For the text-containing cell, return its midpoint in (X, Y) coordinate format. 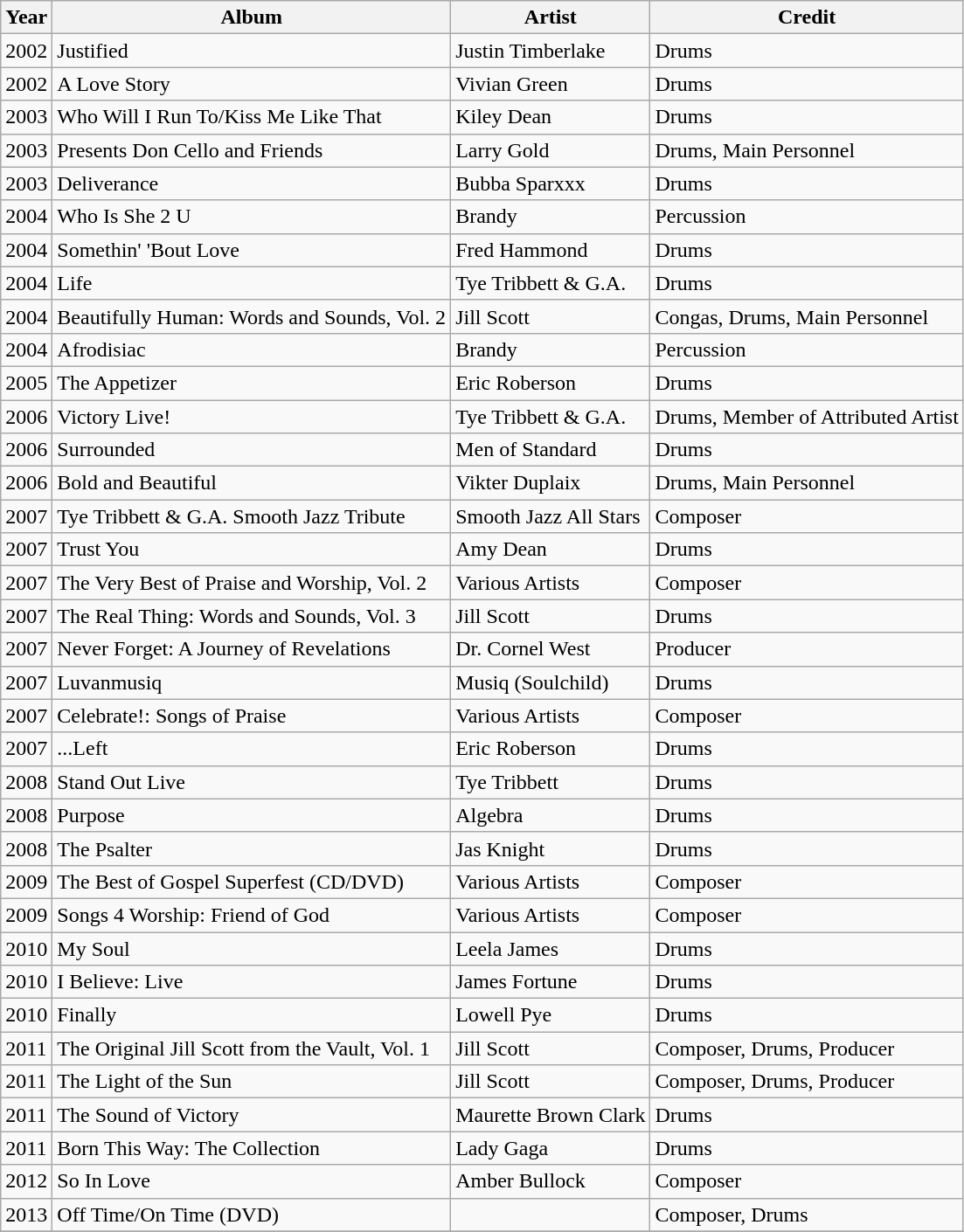
Men of Standard (551, 450)
Trust You (252, 550)
Somethin' 'Bout Love (252, 250)
Algebra (551, 815)
Producer (807, 649)
Year (26, 17)
Drums, Member of Attributed Artist (807, 417)
Dr. Cornel West (551, 649)
Maurette Brown Clark (551, 1115)
Stand Out Live (252, 782)
Composer, Drums (807, 1215)
Musiq (Soulchild) (551, 682)
Artist (551, 17)
Vivian Green (551, 84)
2005 (26, 383)
A Love Story (252, 84)
Credit (807, 17)
Lowell Pye (551, 1015)
Afrodisiac (252, 350)
Smooth Jazz All Stars (551, 516)
Vikter Duplaix (551, 483)
2012 (26, 1181)
Purpose (252, 815)
The Very Best of Praise and Worship, Vol. 2 (252, 583)
Lady Gaga (551, 1148)
Bold and Beautiful (252, 483)
Born This Way: The Collection (252, 1148)
The Original Jill Scott from the Vault, Vol. 1 (252, 1049)
Justin Timberlake (551, 51)
2013 (26, 1215)
James Fortune (551, 982)
Amy Dean (551, 550)
Never Forget: A Journey of Revelations (252, 649)
Luvanmusiq (252, 682)
Congas, Drums, Main Personnel (807, 316)
The Sound of Victory (252, 1115)
Tye Tribbett & G.A. Smooth Jazz Tribute (252, 516)
Who Will I Run To/Kiss Me Like That (252, 117)
The Appetizer (252, 383)
My Soul (252, 948)
Life (252, 283)
Celebrate!: Songs of Praise (252, 716)
Victory Live! (252, 417)
The Real Thing: Words and Sounds, Vol. 3 (252, 616)
So In Love (252, 1181)
Bubba Sparxxx (551, 183)
Finally (252, 1015)
Beautifully Human: Words and Sounds, Vol. 2 (252, 316)
Deliverance (252, 183)
Tye Tribbett (551, 782)
Fred Hammond (551, 250)
Larry Gold (551, 150)
Who Is She 2 U (252, 217)
Off Time/On Time (DVD) (252, 1215)
Songs 4 Worship: Friend of God (252, 915)
Amber Bullock (551, 1181)
The Psalter (252, 848)
Justified (252, 51)
...Left (252, 749)
I Believe: Live (252, 982)
Jas Knight (551, 848)
Leela James (551, 948)
The Best of Gospel Superfest (CD/DVD) (252, 882)
Album (252, 17)
Kiley Dean (551, 117)
The Light of the Sun (252, 1082)
Presents Don Cello and Friends (252, 150)
Surrounded (252, 450)
